Return the [X, Y] coordinate for the center point of the cell that contains the specified text.  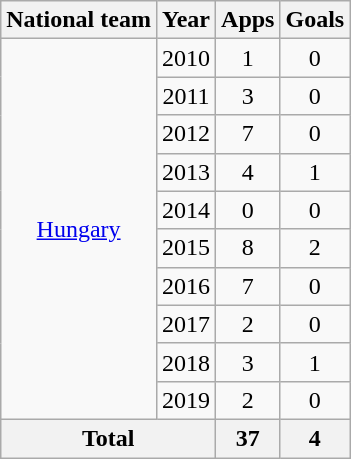
2017 [186, 324]
Total [108, 438]
Apps [248, 20]
2011 [186, 96]
Hungary [79, 230]
Year [186, 20]
37 [248, 438]
2014 [186, 210]
8 [248, 248]
2018 [186, 362]
2016 [186, 286]
National team [79, 20]
2015 [186, 248]
Goals [315, 20]
2010 [186, 58]
2013 [186, 172]
2012 [186, 134]
2019 [186, 400]
